Return the [X, Y] coordinate for the center point of the cell that contains the specified text.  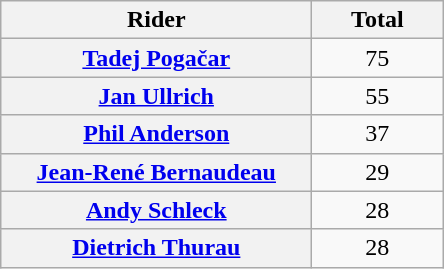
Tadej Pogačar [156, 58]
Rider [156, 20]
Andy Schleck [156, 210]
Phil Anderson [156, 134]
Dietrich Thurau [156, 248]
55 [378, 96]
Total [378, 20]
Jean-René Bernaudeau [156, 172]
Jan Ullrich [156, 96]
75 [378, 58]
37 [378, 134]
29 [378, 172]
